Detect which cell encompasses the target text, then output its [x, y] center coordinate. 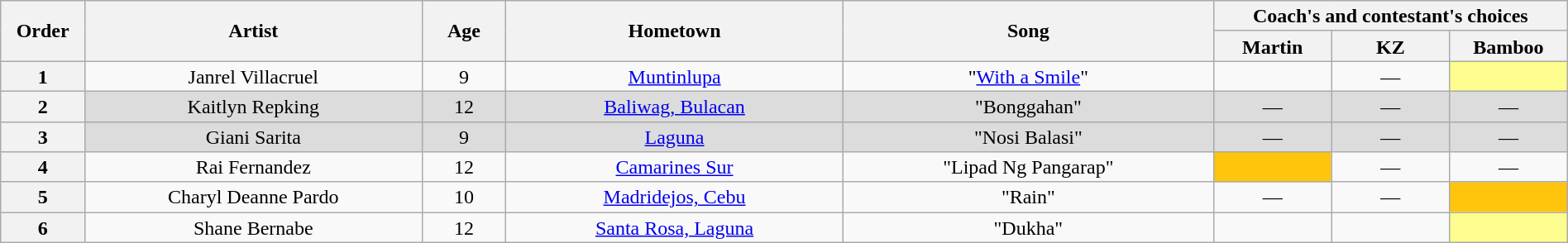
2 [43, 106]
Giani Sarita [253, 137]
Charyl Deanne Pardo [253, 197]
5 [43, 197]
Shane Bernabe [253, 228]
Janrel Villacruel [253, 76]
"Lipad Ng Pangarap" [1028, 167]
1 [43, 76]
Order [43, 31]
"Dukha" [1028, 228]
4 [43, 167]
Muntinlupa [675, 76]
"Nosi Balasi" [1028, 137]
Hometown [675, 31]
Camarines Sur [675, 167]
"Bonggahan" [1028, 106]
3 [43, 137]
Martin [1272, 46]
Baliwag, Bulacan [675, 106]
6 [43, 228]
Madridejos, Cebu [675, 197]
"Rain" [1028, 197]
10 [464, 197]
Coach's and contestant's choices [1390, 17]
Artist [253, 31]
Bamboo [1508, 46]
Song [1028, 31]
KZ [1391, 46]
Age [464, 31]
"With a Smile" [1028, 76]
Kaitlyn Repking [253, 106]
Rai Fernandez [253, 167]
Laguna [675, 137]
Santa Rosa, Laguna [675, 228]
